Identify which cell holds the provided text, then report its (X, Y) central coordinate. 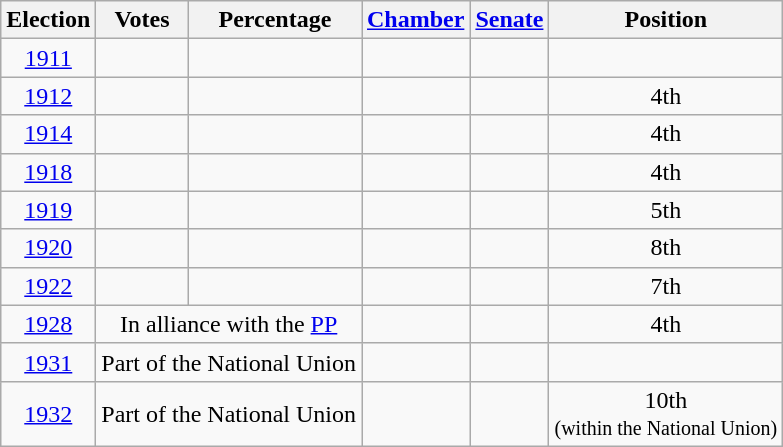
1920 (48, 248)
Senate (510, 20)
8th (666, 248)
7th (666, 286)
5th (666, 210)
Election (48, 20)
1912 (48, 96)
1911 (48, 58)
Votes (142, 20)
1932 (48, 414)
In alliance with the PP (229, 324)
1928 (48, 324)
1931 (48, 362)
10th(within the National Union) (666, 414)
Position (666, 20)
1918 (48, 172)
1914 (48, 134)
Chamber (416, 20)
1922 (48, 286)
1919 (48, 210)
Percentage (274, 20)
